Locate the cell with the specified text and output its [X, Y] center coordinate. 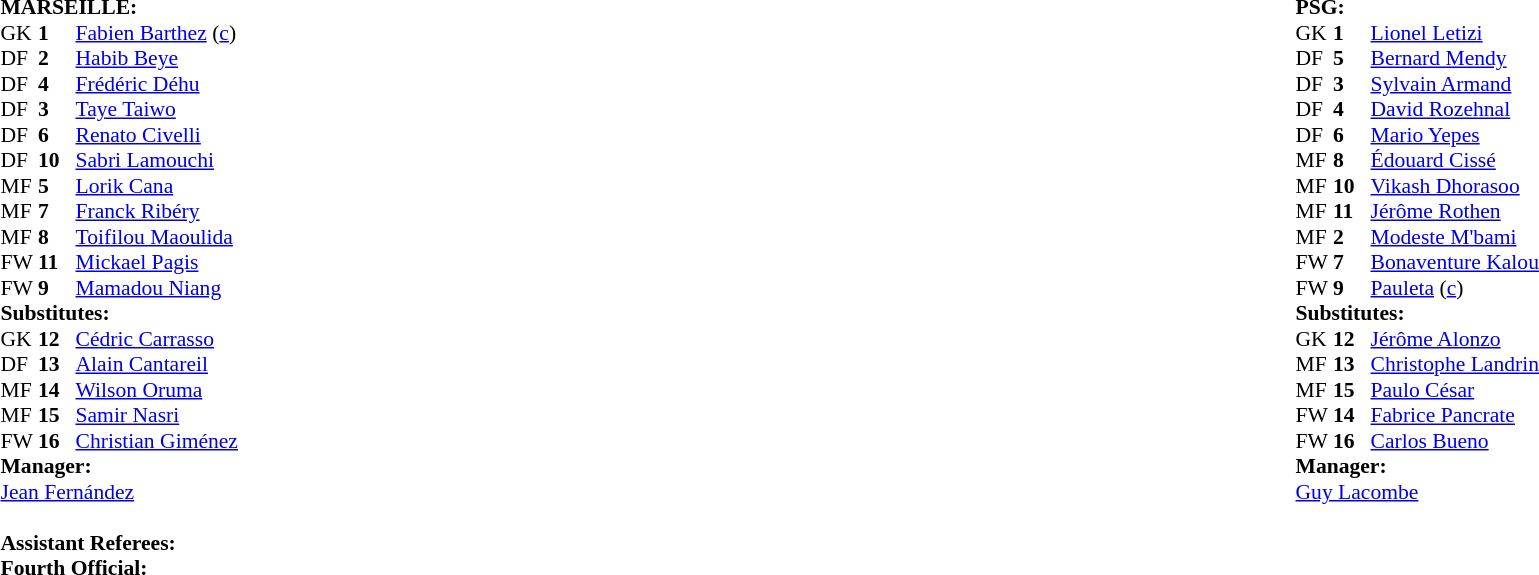
Guy Lacombe [1418, 492]
David Rozehnal [1455, 109]
Cédric Carrasso [157, 339]
Sabri Lamouchi [157, 161]
Samir Nasri [157, 415]
Paulo César [1455, 390]
Fabien Barthez (c) [157, 33]
Lionel Letizi [1455, 33]
Franck Ribéry [157, 211]
Édouard Cissé [1455, 161]
Taye Taiwo [157, 109]
Bernard Mendy [1455, 59]
Jérôme Alonzo [1455, 339]
Mamadou Niang [157, 288]
Carlos Bueno [1455, 441]
Christophe Landrin [1455, 365]
Sylvain Armand [1455, 84]
Jérôme Rothen [1455, 211]
Modeste M'bami [1455, 237]
Bonaventure Kalou [1455, 263]
Lorik Cana [157, 186]
Vikash Dhorasoo [1455, 186]
Fabrice Pancrate [1455, 415]
Toifilou Maoulida [157, 237]
Mario Yepes [1455, 135]
Renato Civelli [157, 135]
Christian Giménez [157, 441]
Alain Cantareil [157, 365]
Frédéric Déhu [157, 84]
Mickael Pagis [157, 263]
Wilson Oruma [157, 390]
Habib Beye [157, 59]
Pauleta (c) [1455, 288]
